For the text-containing cell, return its midpoint in [X, Y] coordinate format. 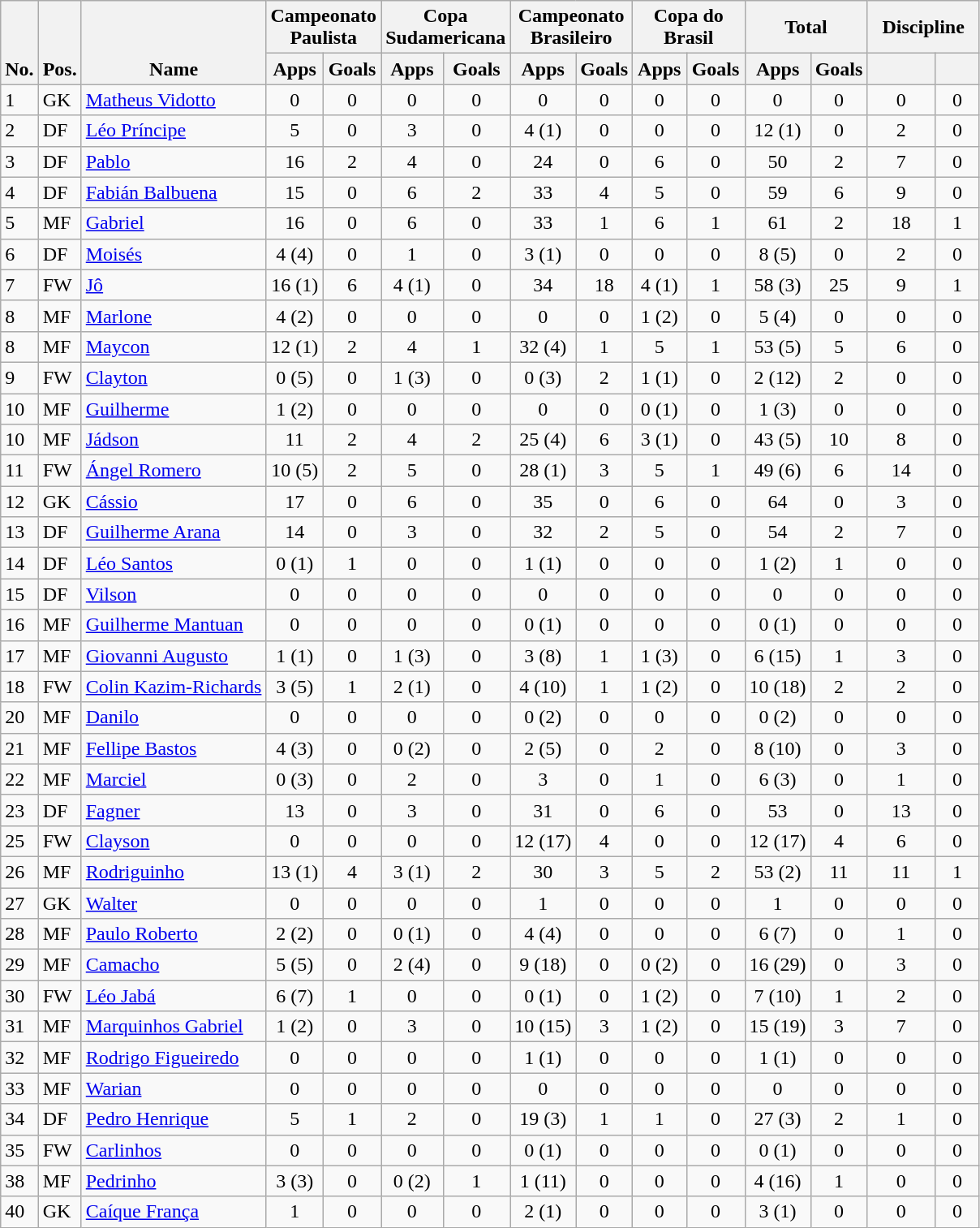
Marquinhos Gabriel [174, 1027]
6 (15) [777, 656]
2 (4) [412, 965]
40 [19, 1212]
58 (3) [777, 285]
12 [19, 502]
Rodriguinho [174, 872]
Campeonato Brasileiro [571, 28]
10 (18) [777, 687]
Fagner [174, 810]
Guilherme Mantuan [174, 625]
Guilherme Arana [174, 532]
28 [19, 934]
24 [544, 162]
Carlinhos [174, 1150]
Clayton [174, 377]
16 (1) [294, 285]
25 (4) [544, 440]
3 (8) [544, 656]
27 [19, 903]
Léo Jabá [174, 996]
49 (6) [777, 471]
5 (4) [777, 316]
4 (16) [777, 1181]
Ángel Romero [174, 471]
Pablo [174, 162]
Discipline [923, 28]
5 (5) [294, 965]
3 (5) [294, 687]
20 [19, 717]
8 (10) [777, 748]
15 (19) [777, 1027]
9 (18) [544, 965]
Fellipe Bastos [174, 748]
Clayson [174, 841]
Léo Príncipe [174, 131]
4 (2) [294, 316]
6 (3) [777, 779]
Name [174, 42]
26 [19, 872]
Gabriel [174, 223]
4 (3) [294, 748]
Copa Sudamericana [446, 28]
Fabián Balbuena [174, 192]
29 [19, 965]
Vilson [174, 594]
Total [806, 28]
23 [19, 810]
Camacho [174, 965]
Léo Santos [174, 563]
53 (2) [777, 872]
Warian [174, 1088]
Moisés [174, 254]
50 [777, 162]
Jádson [174, 440]
0 (5) [294, 377]
53 (5) [777, 347]
59 [777, 192]
Guilherme [174, 408]
7 (10) [777, 996]
28 (1) [544, 471]
Pedrinho [174, 1181]
16 (29) [777, 965]
32 (4) [544, 347]
22 [19, 779]
Maycon [174, 347]
Matheus Vidotto [174, 100]
Rodrigo Figueiredo [174, 1058]
Paulo Roberto [174, 934]
Caíque França [174, 1212]
43 (5) [777, 440]
1 (11) [544, 1181]
Marciel [174, 779]
4 (10) [544, 687]
19 (3) [544, 1119]
2 (2) [294, 934]
53 [777, 810]
Campeonato Paulista [324, 28]
2 (5) [544, 748]
Cássio [174, 502]
Marlone [174, 316]
3 (3) [294, 1181]
Colin Kazim-Richards [174, 687]
61 [777, 223]
Pos. [60, 42]
Giovanni Augusto [174, 656]
13 (1) [294, 872]
64 [777, 502]
21 [19, 748]
10 (15) [544, 1027]
10 (5) [294, 471]
Walter [174, 903]
8 (5) [777, 254]
2 (12) [777, 377]
27 (3) [777, 1119]
Danilo [174, 717]
54 [777, 532]
No. [19, 42]
38 [19, 1181]
Copa do Brasil [690, 28]
Jô [174, 285]
Pedro Henrique [174, 1119]
